Find where the given text appears and provide that cell's center as [x, y] coordinate. 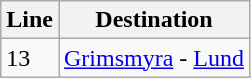
Destination [154, 20]
Grimsmyra - Lund [154, 58]
13 [30, 58]
Line [30, 20]
